Pinpoint the cell where the given text exists, returning its [X, Y] midpoint coordinate. 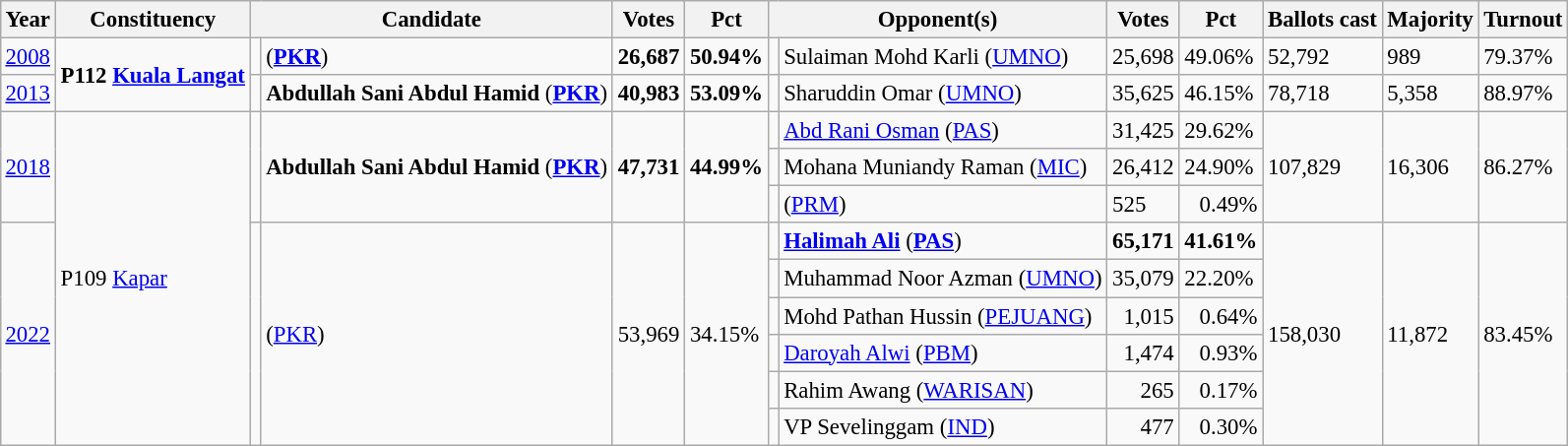
Constituency [153, 20]
158,030 [1323, 334]
Rahim Awang (WARISAN) [943, 390]
83.45% [1524, 334]
Year [28, 20]
P109 Kapar [153, 279]
Halimah Ali (PAS) [943, 241]
53,969 [648, 334]
Abd Rani Osman (PAS) [943, 131]
0.64% [1221, 316]
2013 [28, 94]
29.62% [1221, 131]
Muhammad Noor Azman (UMNO) [943, 279]
P112 Kuala Langat [153, 75]
26,412 [1144, 167]
44.99% [726, 167]
2018 [28, 167]
86.27% [1524, 167]
25,698 [1144, 56]
50.94% [726, 56]
Candidate [431, 20]
31,425 [1144, 131]
Daroyah Alwi (PBM) [943, 352]
88.97% [1524, 94]
Majority [1430, 20]
53.09% [726, 94]
Mohana Muniandy Raman (MIC) [943, 167]
41.61% [1221, 241]
Sharuddin Omar (UMNO) [943, 94]
1,015 [1144, 316]
11,872 [1430, 334]
52,792 [1323, 56]
65,171 [1144, 241]
2008 [28, 56]
24.90% [1221, 167]
26,687 [648, 56]
22.20% [1221, 279]
Mohd Pathan Hussin (PEJUANG) [943, 316]
16,306 [1430, 167]
(PRM) [943, 205]
0.17% [1221, 390]
78,718 [1323, 94]
40,983 [648, 94]
0.93% [1221, 352]
0.30% [1221, 426]
477 [1144, 426]
46.15% [1221, 94]
Opponent(s) [937, 20]
79.37% [1524, 56]
VP Sevelinggam (IND) [943, 426]
Sulaiman Mohd Karli (UMNO) [943, 56]
0.49% [1221, 205]
34.15% [726, 334]
107,829 [1323, 167]
525 [1144, 205]
1,474 [1144, 352]
989 [1430, 56]
49.06% [1221, 56]
265 [1144, 390]
35,625 [1144, 94]
Ballots cast [1323, 20]
Turnout [1524, 20]
47,731 [648, 167]
35,079 [1144, 279]
2022 [28, 334]
5,358 [1430, 94]
